Locate the cell with the specified text and output its (X, Y) center coordinate. 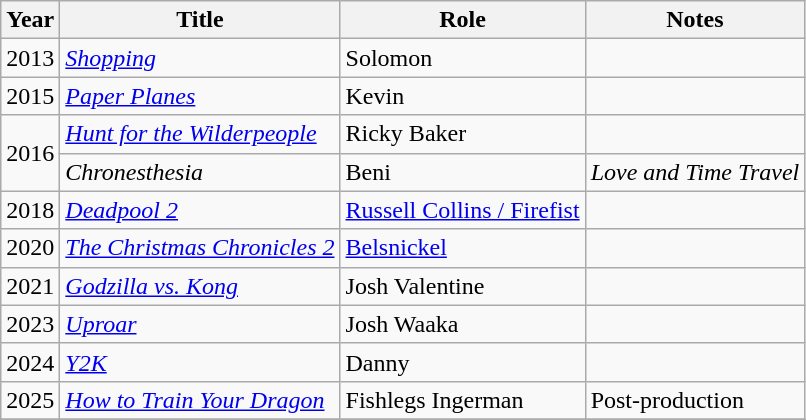
Beni (462, 172)
Ricky Baker (462, 134)
Belsnickel (462, 248)
Shopping (200, 58)
How to Train Your Dragon (200, 400)
Notes (695, 20)
Josh Waaka (462, 324)
2013 (30, 58)
2015 (30, 96)
Solomon (462, 58)
Year (30, 20)
2016 (30, 153)
2023 (30, 324)
Josh Valentine (462, 286)
2024 (30, 362)
Russell Collins / Firefist (462, 210)
Post-production (695, 400)
Title (200, 20)
Kevin (462, 96)
2025 (30, 400)
Danny (462, 362)
Paper Planes (200, 96)
Uproar (200, 324)
2020 (30, 248)
The Christmas Chronicles 2 (200, 248)
Fishlegs Ingerman (462, 400)
Chronesthesia (200, 172)
Role (462, 20)
2018 (30, 210)
Y2K (200, 362)
Love and Time Travel (695, 172)
Deadpool 2 (200, 210)
Hunt for the Wilderpeople (200, 134)
Godzilla vs. Kong (200, 286)
2021 (30, 286)
